Extract the [X, Y] coordinate from the center of the cell holding the provided text.  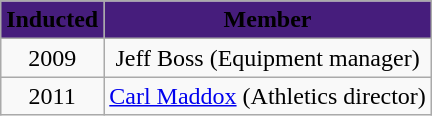
Carl Maddox (Athletics director) [268, 96]
2011 [52, 96]
Jeff Boss (Equipment manager) [268, 58]
Member [268, 20]
2009 [52, 58]
Inducted [52, 20]
